Provide the [X, Y] coordinate of the cell's center where the given text is located.  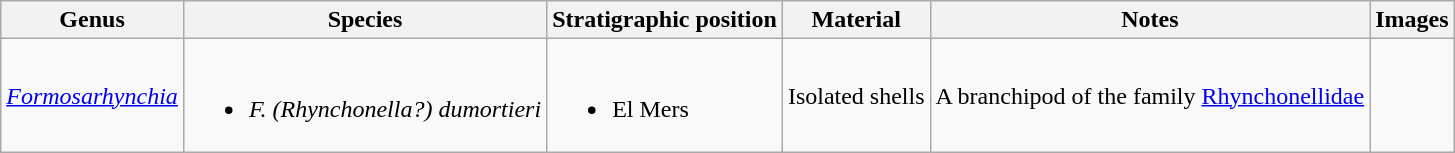
El Mers [665, 96]
Stratigraphic position [665, 20]
Formosarhynchia [92, 96]
Images [1412, 20]
F. (Rhynchonella?) dumortieri [364, 96]
Isolated shells [856, 96]
Notes [1150, 20]
Species [364, 20]
Material [856, 20]
Genus [92, 20]
A branchipod of the family Rhynchonellidae [1150, 96]
